Locate the cell with the specified text and output its (x, y) center coordinate. 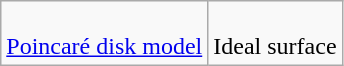
Poincaré disk model (104, 34)
Ideal surface (275, 34)
